Identify which cell holds the provided text, then report its [X, Y] central coordinate. 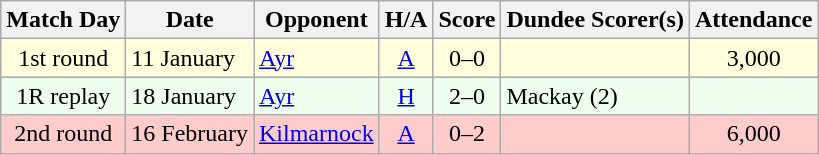
18 January [190, 96]
Date [190, 20]
Dundee Scorer(s) [596, 20]
H/A [406, 20]
1R replay [64, 96]
Match Day [64, 20]
0–2 [467, 134]
Score [467, 20]
0–0 [467, 58]
H [406, 96]
Opponent [317, 20]
2nd round [64, 134]
11 January [190, 58]
Mackay (2) [596, 96]
16 February [190, 134]
Kilmarnock [317, 134]
1st round [64, 58]
2–0 [467, 96]
6,000 [753, 134]
3,000 [753, 58]
Attendance [753, 20]
